Capture the cell that displays the provided text and extract its (x, y) central coordinate. 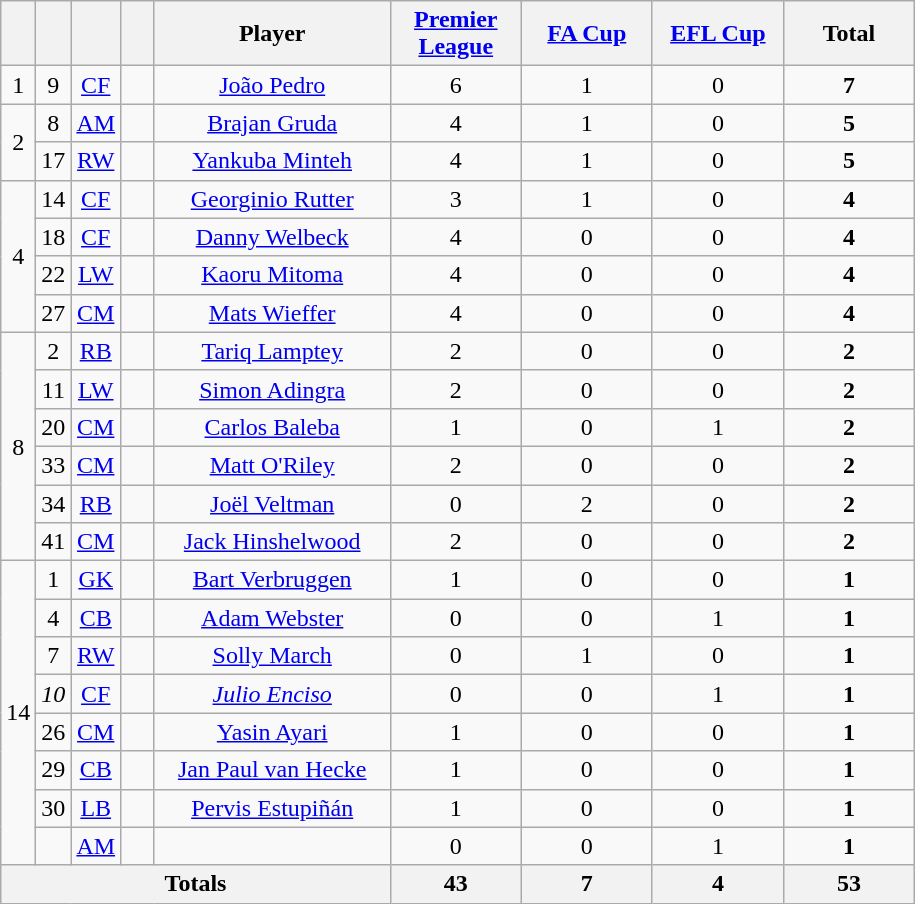
9 (54, 85)
20 (54, 427)
Totals (196, 884)
17 (54, 161)
6 (456, 85)
Player (272, 34)
Jan Paul van Hecke (272, 770)
29 (54, 770)
33 (54, 465)
53 (848, 884)
Brajan Gruda (272, 123)
26 (54, 732)
3 (456, 199)
Simon Adingra (272, 389)
EFL Cup (718, 34)
Tariq Lamptey (272, 351)
43 (456, 884)
Danny Welbeck (272, 237)
30 (54, 808)
Jack Hinshelwood (272, 542)
João Pedro (272, 85)
Total (848, 34)
Carlos Baleba (272, 427)
41 (54, 542)
Julio Enciso (272, 694)
Joël Veltman (272, 503)
FA Cup (586, 34)
27 (54, 313)
Kaoru Mitoma (272, 275)
Pervis Estupiñán (272, 808)
18 (54, 237)
Solly March (272, 656)
Georginio Rutter (272, 199)
10 (54, 694)
Yankuba Minteh (272, 161)
11 (54, 389)
Adam Webster (272, 618)
Premier League (456, 34)
GK (96, 580)
34 (54, 503)
22 (54, 275)
Matt O'Riley (272, 465)
Bart Verbruggen (272, 580)
Yasin Ayari (272, 732)
Mats Wieffer (272, 313)
LB (96, 808)
